Output the (x, y) coordinate of the center of the cell containing the given text.  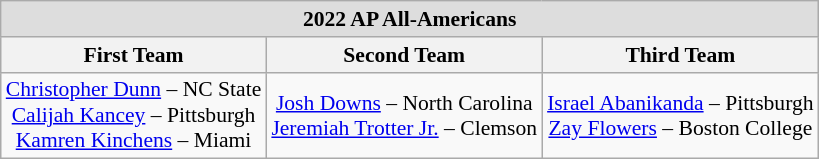
Second Team (404, 55)
Christopher Dunn – NC StateCalijah Kancey – PittsburghKamren Kinchens – Miami (134, 116)
2022 AP All-Americans (410, 19)
Josh Downs – North CarolinaJeremiah Trotter Jr. – Clemson (404, 116)
First Team (134, 55)
Israel Abanikanda – PittsburghZay Flowers – Boston College (680, 116)
Third Team (680, 55)
